Identify which cell holds the provided text, then report its [x, y] central coordinate. 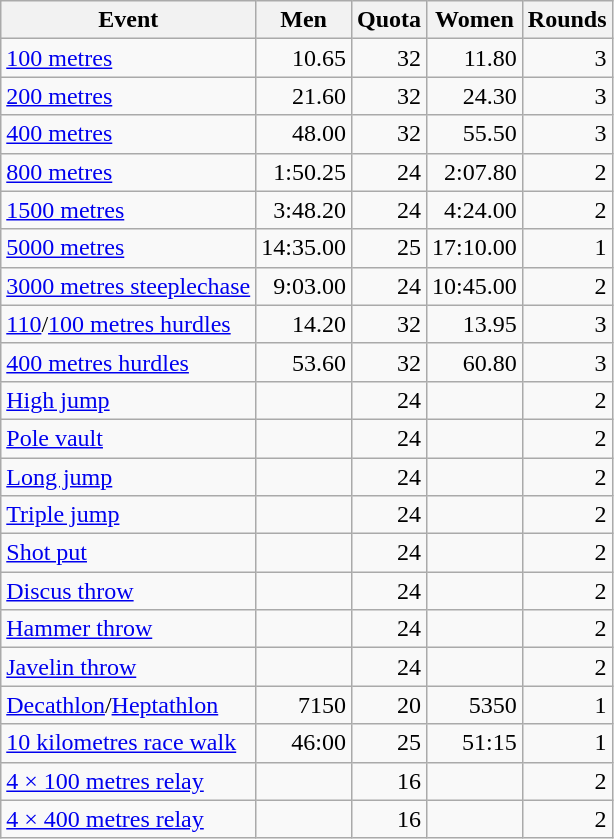
14:35.00 [304, 248]
10 kilometres race walk [128, 743]
Shot put [128, 553]
Discus throw [128, 591]
7150 [304, 705]
Quota [388, 20]
Hammer throw [128, 629]
46:00 [304, 743]
9:03.00 [304, 286]
100 metres [128, 58]
Women [475, 20]
3:48.20 [304, 210]
51:15 [475, 743]
11.80 [475, 58]
Pole vault [128, 438]
Triple jump [128, 515]
4 × 100 metres relay [128, 781]
17:10.00 [475, 248]
48.00 [304, 134]
21.60 [304, 96]
5000 metres [128, 248]
110/100 metres hurdles [128, 324]
Rounds [567, 20]
13.95 [475, 324]
4:24.00 [475, 210]
Long jump [128, 477]
Event [128, 20]
2:07.80 [475, 172]
5350 [475, 705]
55.50 [475, 134]
1:50.25 [304, 172]
400 metres hurdles [128, 362]
Decathlon/Heptathlon [128, 705]
Javelin throw [128, 667]
3000 metres steeplechase [128, 286]
60.80 [475, 362]
53.60 [304, 362]
Men [304, 20]
10:45.00 [475, 286]
400 metres [128, 134]
10.65 [304, 58]
24.30 [475, 96]
4 × 400 metres relay [128, 819]
High jump [128, 400]
1500 metres [128, 210]
800 metres [128, 172]
200 metres [128, 96]
14.20 [304, 324]
20 [388, 705]
